Pinpoint the cell where the given text exists, returning its [X, Y] midpoint coordinate. 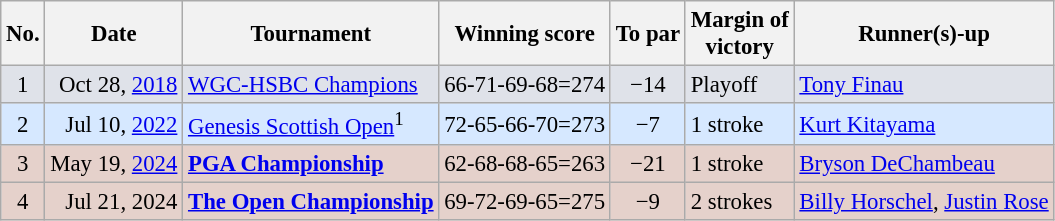
To par [648, 34]
Margin ofvictory [740, 34]
−14 [648, 85]
Bryson DeChambeau [924, 164]
Tony Finau [924, 85]
Kurt Kitayama [924, 124]
Winning score [525, 34]
Playoff [740, 85]
Runner(s)-up [924, 34]
Jul 21, 2024 [114, 202]
Date [114, 34]
−7 [648, 124]
No. [23, 34]
66-71-69-68=274 [525, 85]
Tournament [311, 34]
Oct 28, 2018 [114, 85]
The Open Championship [311, 202]
Billy Horschel, Justin Rose [924, 202]
62-68-68-65=263 [525, 164]
May 19, 2024 [114, 164]
3 [23, 164]
1 [23, 85]
2 [23, 124]
−9 [648, 202]
72-65-66-70=273 [525, 124]
WGC-HSBC Champions [311, 85]
2 strokes [740, 202]
PGA Championship [311, 164]
−21 [648, 164]
Genesis Scottish Open1 [311, 124]
69-72-69-65=275 [525, 202]
4 [23, 202]
Jul 10, 2022 [114, 124]
